Pinpoint the cell where the given text exists, returning its (x, y) midpoint coordinate. 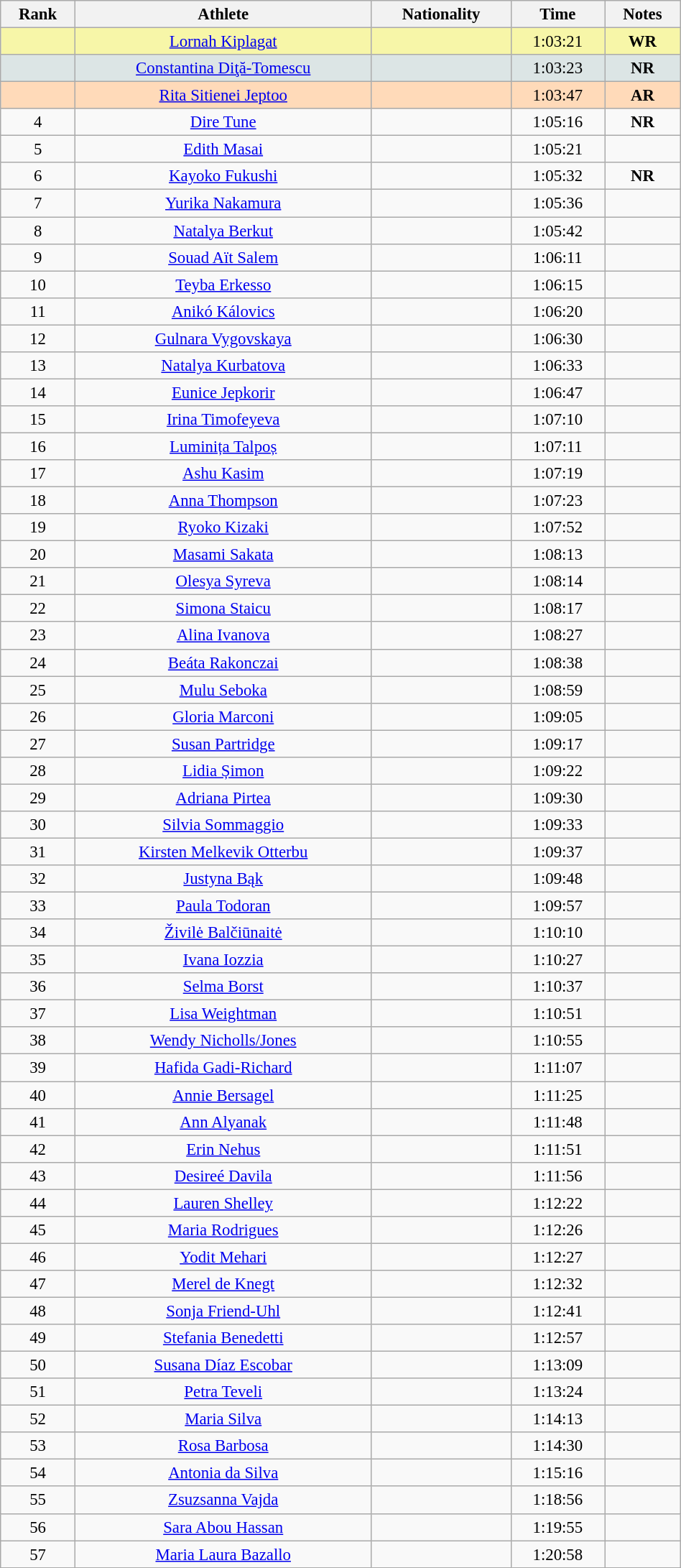
56 (38, 1527)
Simona Staicu (223, 609)
53 (38, 1446)
1:15:16 (557, 1473)
Petra Teveli (223, 1392)
32 (38, 879)
1:03:23 (557, 68)
Eunice Jepkorir (223, 392)
Gloria Marconi (223, 716)
1:12:26 (557, 1230)
1:08:14 (557, 581)
44 (38, 1203)
16 (38, 446)
Zsuzsanna Vajda (223, 1500)
1:05:32 (557, 176)
1:12:41 (557, 1311)
39 (38, 1068)
1:11:25 (557, 1095)
13 (38, 366)
23 (38, 636)
Maria Laura Bazallo (223, 1554)
1:05:21 (557, 149)
1:10:27 (557, 960)
1:14:30 (557, 1446)
Alina Ivanova (223, 636)
Maria Silva (223, 1419)
14 (38, 392)
Stefania Benedetti (223, 1338)
Kirsten Melkevik Otterbu (223, 852)
1:05:42 (557, 231)
1:09:48 (557, 879)
1:08:59 (557, 690)
7 (38, 203)
1:05:16 (557, 122)
Dire Tune (223, 122)
Beáta Rakonczai (223, 663)
19 (38, 527)
1:13:24 (557, 1392)
26 (38, 716)
Lisa Weightman (223, 1014)
1:06:33 (557, 366)
51 (38, 1392)
Rank (38, 14)
Time (557, 14)
Antonia da Silva (223, 1473)
Yurika Nakamura (223, 203)
50 (38, 1365)
33 (38, 906)
1:08:13 (557, 555)
AR (643, 96)
Susana Díaz Escobar (223, 1365)
Anna Thompson (223, 501)
Teyba Erkesso (223, 285)
Lornah Kiplagat (223, 42)
5 (38, 149)
Rosa Barbosa (223, 1446)
1:08:38 (557, 663)
1:09:05 (557, 716)
Adriana Pirtea (223, 798)
4 (38, 122)
1:11:51 (557, 1149)
1:12:22 (557, 1203)
1:07:52 (557, 527)
1:12:57 (557, 1338)
22 (38, 609)
24 (38, 663)
1:12:27 (557, 1257)
1:09:57 (557, 906)
Yodit Mehari (223, 1257)
Wendy Nicholls/Jones (223, 1041)
Kayoko Fukushi (223, 176)
Natalya Berkut (223, 231)
Anikó Kálovics (223, 311)
57 (38, 1554)
1:10:37 (557, 987)
Annie Bersagel (223, 1095)
1:19:55 (557, 1527)
9 (38, 257)
38 (38, 1041)
Susan Partridge (223, 744)
46 (38, 1257)
55 (38, 1500)
1:06:30 (557, 338)
1:08:27 (557, 636)
18 (38, 501)
25 (38, 690)
1:09:37 (557, 852)
Gulnara Vygovskaya (223, 338)
Silvia Sommaggio (223, 825)
1:11:07 (557, 1068)
Maria Rodrigues (223, 1230)
1:10:55 (557, 1041)
40 (38, 1095)
12 (38, 338)
52 (38, 1419)
Selma Borst (223, 987)
43 (38, 1176)
10 (38, 285)
8 (38, 231)
Irina Timofeyeva (223, 420)
1:10:51 (557, 1014)
54 (38, 1473)
1:13:09 (557, 1365)
1:05:36 (557, 203)
1:18:56 (557, 1500)
36 (38, 987)
11 (38, 311)
Edith Masai (223, 149)
Notes (643, 14)
1:06:11 (557, 257)
Justyna Bąk (223, 879)
WR (643, 42)
Živilė Balčiūnaitė (223, 933)
1:07:23 (557, 501)
Rita Sitienei Jeptoo (223, 96)
1:09:17 (557, 744)
47 (38, 1284)
49 (38, 1338)
20 (38, 555)
34 (38, 933)
1:20:58 (557, 1554)
Nationality (441, 14)
45 (38, 1230)
1:10:10 (557, 933)
1:07:10 (557, 420)
Paula Todoran (223, 906)
17 (38, 474)
1:03:21 (557, 42)
Luminița Talpoș (223, 446)
41 (38, 1122)
Lidia Șimon (223, 771)
37 (38, 1014)
1:12:32 (557, 1284)
Sonja Friend-Uhl (223, 1311)
1:09:22 (557, 771)
15 (38, 420)
Hafida Gadi-Richard (223, 1068)
Desireé Davila (223, 1176)
Erin Nehus (223, 1149)
29 (38, 798)
27 (38, 744)
Olesya Syreva (223, 581)
1:06:20 (557, 311)
42 (38, 1149)
Lauren Shelley (223, 1203)
Merel de Knegt (223, 1284)
Ann Alyanak (223, 1122)
Ashu Kasim (223, 474)
Masami Sakata (223, 555)
21 (38, 581)
30 (38, 825)
Athlete (223, 14)
35 (38, 960)
Ryoko Kizaki (223, 527)
1:06:47 (557, 392)
1:03:47 (557, 96)
Mulu Seboka (223, 690)
1:14:13 (557, 1419)
1:07:11 (557, 446)
31 (38, 852)
28 (38, 771)
1:11:48 (557, 1122)
1:09:33 (557, 825)
48 (38, 1311)
1:06:15 (557, 285)
Sara Abou Hassan (223, 1527)
1:07:19 (557, 474)
Souad Aït Salem (223, 257)
1:09:30 (557, 798)
Natalya Kurbatova (223, 366)
1:08:17 (557, 609)
6 (38, 176)
Ivana Iozzia (223, 960)
Constantina Diţă-Tomescu (223, 68)
1:11:56 (557, 1176)
